Locate the cell with the specified text and output its [x, y] center coordinate. 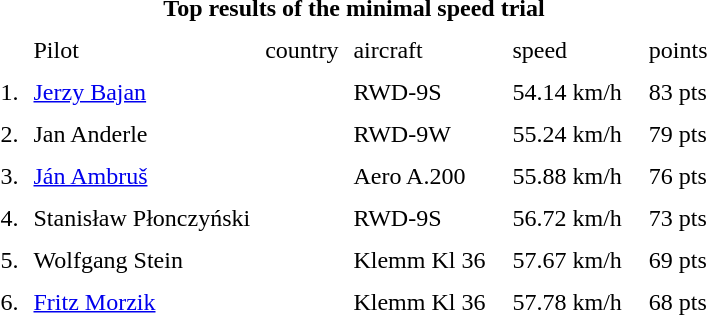
speed [573, 50]
Ján Ambruš [142, 176]
Wolfgang Stein [142, 260]
Stanisław Płonczyński [142, 218]
56.72 km/h [573, 218]
country [302, 50]
55.88 km/h [573, 176]
Aero A.200 [426, 176]
54.14 km/h [573, 92]
aircraft [426, 50]
Pilot [142, 50]
Jan Anderle [142, 134]
RWD-9W [426, 134]
57.67 km/h [573, 260]
Jerzy Bajan [142, 92]
Klemm Kl 36 [426, 260]
55.24 km/h [573, 134]
